Return the [X, Y] coordinate for the center point of the cell that contains the specified text.  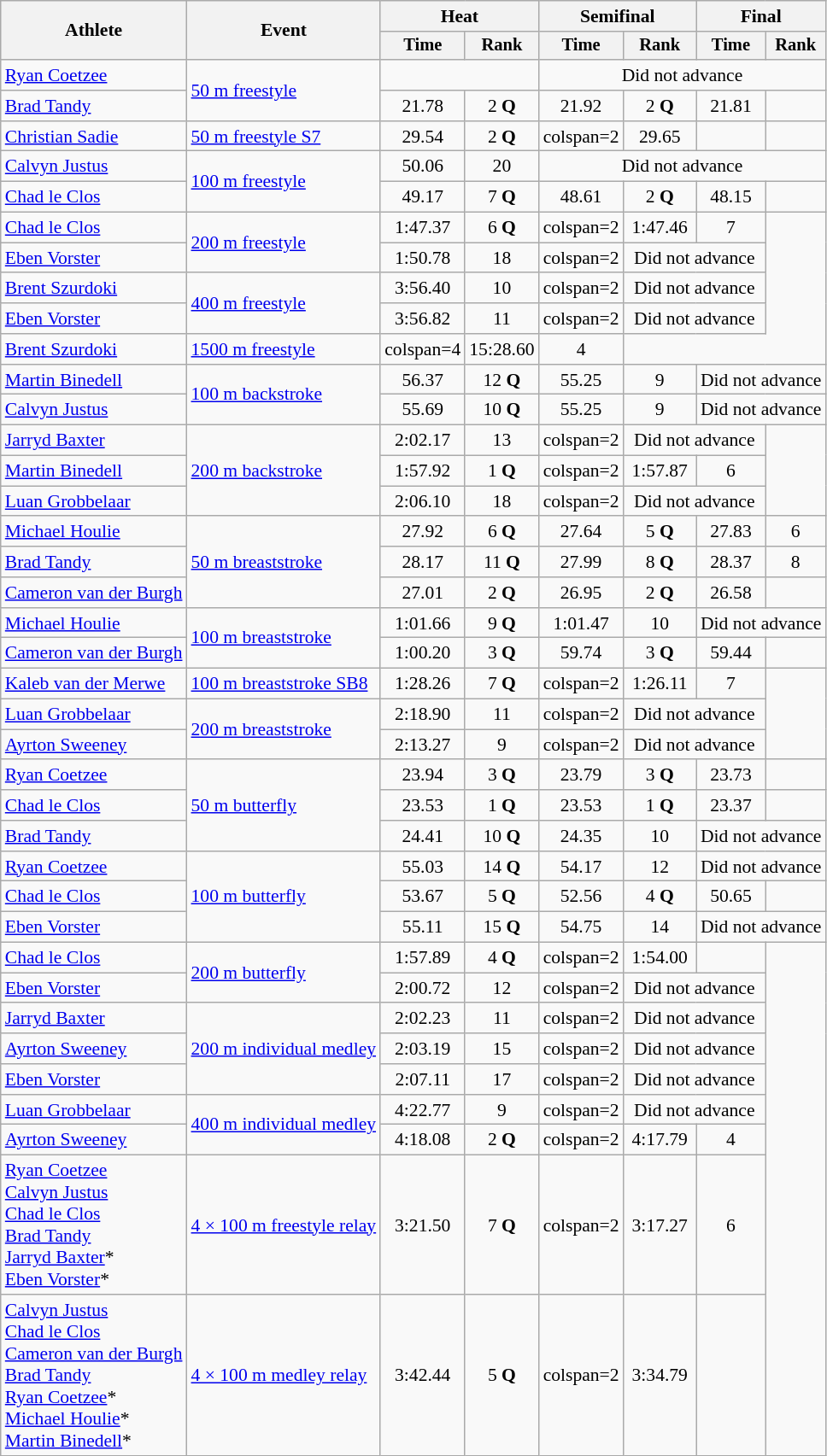
55.03 [422, 867]
colspan=4 [422, 349]
26.58 [731, 593]
50 m butterfly [284, 806]
55.69 [422, 410]
3:21.50 [422, 1225]
200 m freestyle [284, 243]
52.56 [581, 897]
Kaleb van der Merwe [94, 684]
27.92 [422, 532]
400 m freestyle [284, 304]
4 × 100 m freestyle relay [284, 1225]
1:28.26 [422, 684]
59.74 [581, 653]
4 × 100 m medley relay [284, 1375]
8 [795, 562]
27.83 [731, 532]
1:01.66 [422, 623]
17 [501, 1079]
1:26.11 [660, 684]
28.17 [422, 562]
3:56.82 [422, 319]
2:03.19 [422, 1049]
50 m freestyle S7 [284, 137]
100 m butterfly [284, 897]
29.65 [660, 137]
4:17.79 [660, 1140]
100 m freestyle [284, 181]
Semifinal [618, 16]
21.81 [731, 106]
1:57.89 [422, 958]
11 Q [501, 562]
Ryan CoetzeeCalvyn JustusChad le ClosBrad TandyJarryd Baxter*Eben Vorster* [94, 1225]
200 m backstroke [284, 471]
3:42.44 [422, 1375]
48.15 [731, 197]
3:17.27 [660, 1225]
48.61 [581, 197]
23.73 [731, 775]
100 m breaststroke SB8 [284, 684]
23.94 [422, 775]
28.37 [731, 562]
2:18.90 [422, 715]
23.79 [581, 775]
100 m backstroke [284, 395]
56.37 [422, 380]
400 m individual medley [284, 1126]
50.06 [422, 167]
Athlete [94, 31]
3:34.79 [660, 1375]
8 Q [660, 562]
4:22.77 [422, 1110]
12 Q [501, 380]
2:13.27 [422, 745]
23.37 [731, 805]
55.11 [422, 927]
53.67 [422, 897]
Christian Sadie [94, 137]
59.44 [731, 653]
49.17 [422, 197]
15 [501, 1049]
1:50.78 [422, 258]
24.41 [422, 836]
4:18.08 [422, 1140]
20 [501, 167]
13 [501, 441]
Event [284, 31]
14 Q [501, 867]
27.01 [422, 593]
14 [660, 927]
Calvyn JustusChad le ClosCameron van der BurghBrad TandyRyan Coetzee*Michael Houlie*Martin Binedell* [94, 1375]
50 m freestyle [284, 91]
2:00.72 [422, 988]
200 m individual medley [284, 1049]
2:02.17 [422, 441]
1:47.46 [660, 228]
29.54 [422, 137]
1:47.37 [422, 228]
2:02.23 [422, 1019]
27.99 [581, 562]
15 Q [501, 927]
50.65 [731, 897]
200 m breaststroke [284, 729]
100 m breaststroke [284, 639]
1:01.47 [581, 623]
2:06.10 [422, 501]
21.92 [581, 106]
1:54.00 [660, 958]
1500 m freestyle [284, 349]
1:57.87 [660, 471]
54.17 [581, 867]
9 Q [501, 623]
1:00.20 [422, 653]
200 m butterfly [284, 974]
Final [761, 16]
50 m breaststroke [284, 562]
3:56.40 [422, 289]
26.95 [581, 593]
27.64 [581, 532]
21.78 [422, 106]
2:07.11 [422, 1079]
15:28.60 [501, 349]
Heat [460, 16]
1:57.92 [422, 471]
24.35 [581, 836]
54.75 [581, 927]
